Find where the given text appears and provide that cell's center as (X, Y) coordinate. 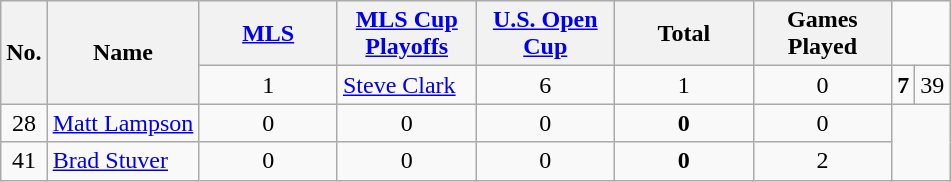
U.S. Open Cup (546, 34)
6 (546, 85)
Name (123, 52)
MLS (268, 34)
28 (24, 123)
Brad Stuver (123, 161)
41 (24, 161)
2 (822, 161)
Games Played (822, 34)
No. (24, 52)
MLS Cup Playoffs (406, 34)
Matt Lampson (123, 123)
Total (684, 34)
39 (932, 85)
Steve Clark (406, 85)
7 (904, 85)
